Return (X, Y) of the center of cell containing provided text 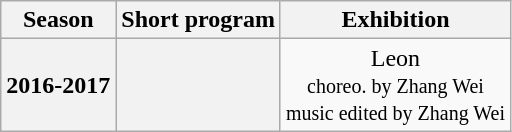
2016-2017 (58, 85)
Short program (198, 20)
Season (58, 20)
Exhibition (395, 20)
Leon choreo. by Zhang Wei music edited by Zhang Wei (395, 85)
